Search for the cell housing the specified text and yield its [X, Y] center coordinate. 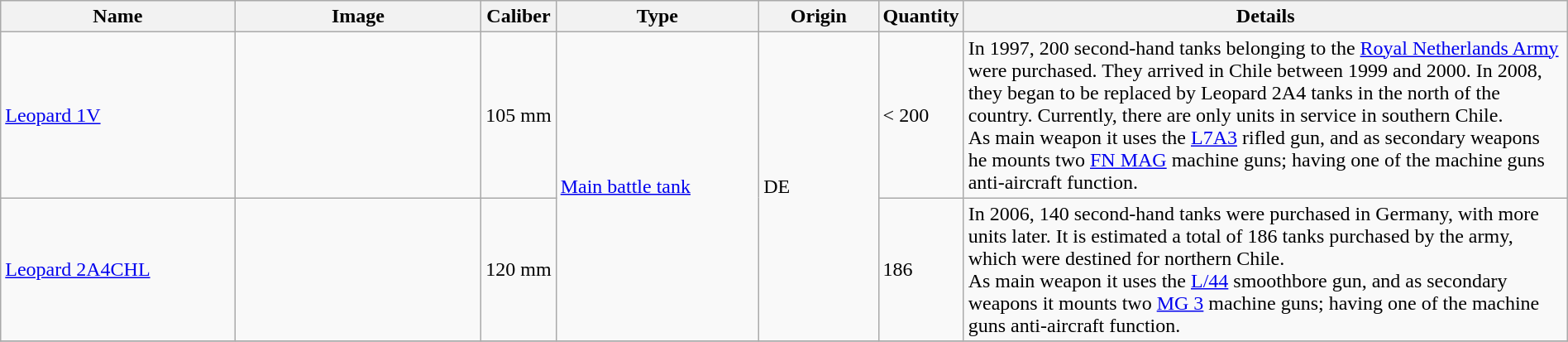
< 200 [921, 115]
Main battle tank [657, 187]
Quantity [921, 17]
Leopard 2A4CHL [117, 270]
Image [358, 17]
105 mm [519, 115]
186 [921, 270]
Leopard 1V [117, 115]
Name [117, 17]
Caliber [519, 17]
Origin [819, 17]
Details [1265, 17]
120 mm [519, 270]
Type [657, 17]
DE [819, 187]
